Locate the cell with the specified text and output its [X, Y] center coordinate. 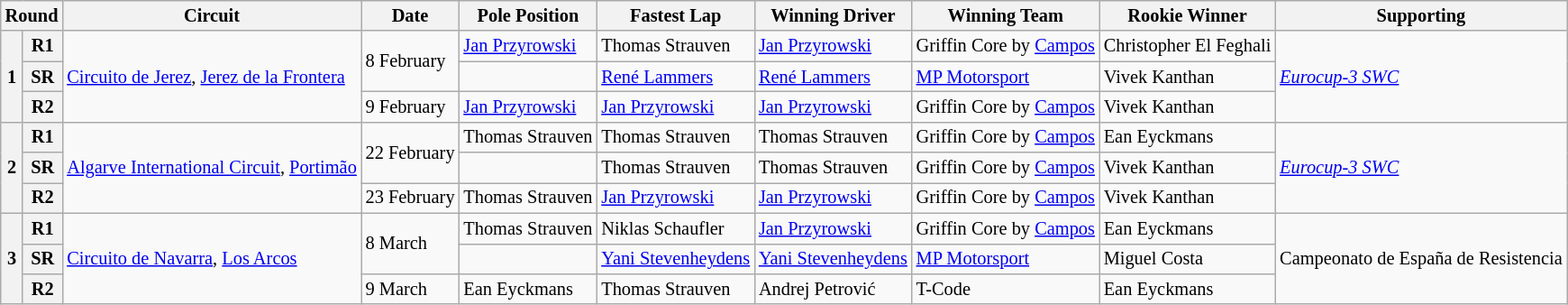
Circuito de Navarra, Los Arcos [211, 258]
Pole Position [528, 15]
3 [12, 258]
8 February [411, 61]
Circuito de Jerez, Jerez de la Frontera [211, 76]
Winning Driver [833, 15]
T-Code [1006, 289]
Rookie Winner [1188, 15]
Niklas Schaufler [676, 228]
2 [12, 168]
Algarve International Circuit, Portimão [211, 168]
Christopher El Feghali [1188, 46]
Date [411, 15]
Fastest Lap [676, 15]
1 [12, 76]
Campeonato de España de Resistencia [1420, 258]
8 March [411, 244]
22 February [411, 152]
9 March [411, 289]
Circuit [211, 15]
Andrej Petrović [833, 289]
Supporting [1420, 15]
Miguel Costa [1188, 259]
Winning Team [1006, 15]
9 February [411, 106]
Round [32, 15]
23 February [411, 198]
